Provide the [x, y] coordinate of the cell's center where the given text is located.  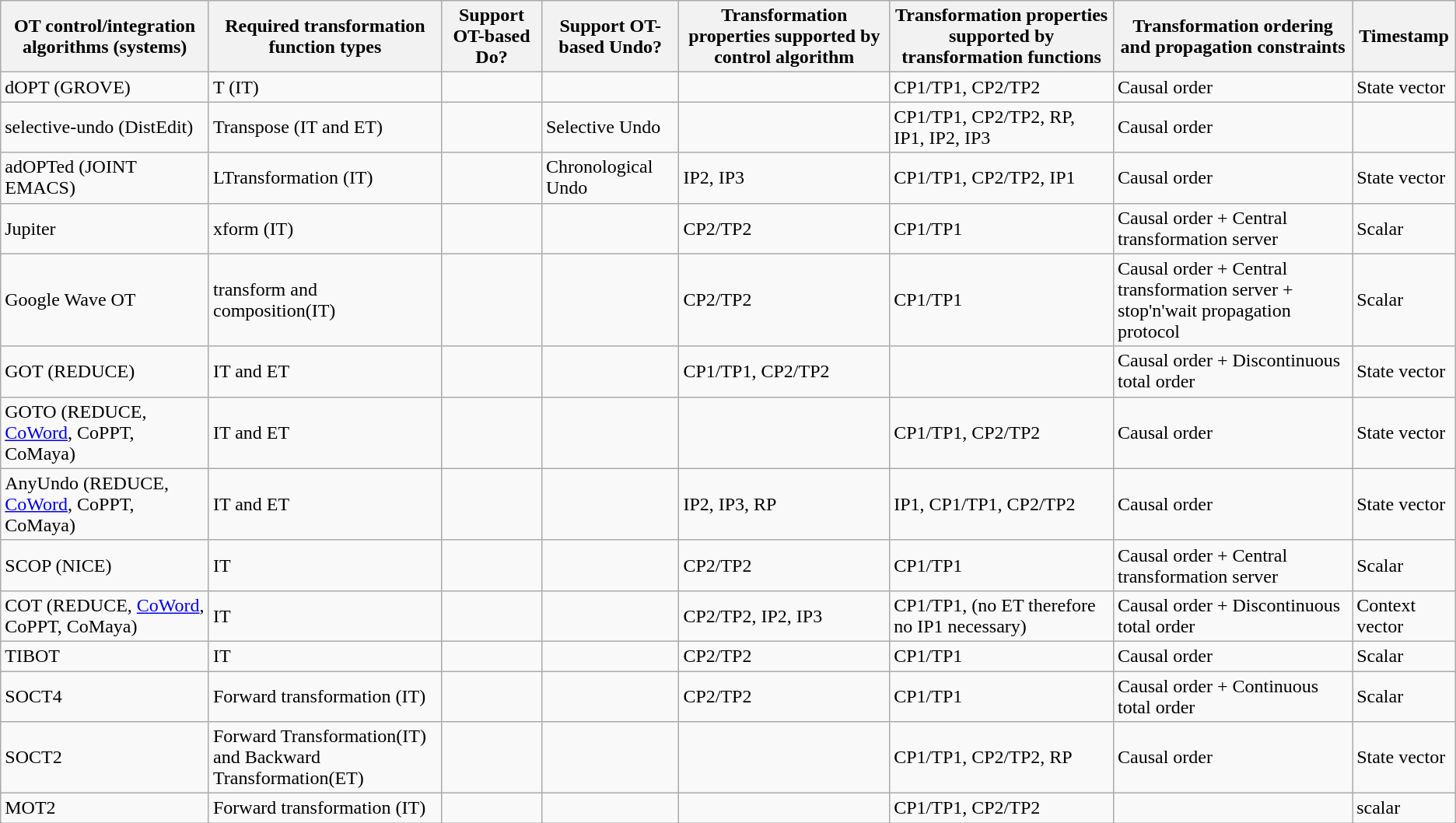
CP1/TP1, CP2/TP2, RP, IP1, IP2, IP3 [1002, 128]
adOPTed (JOINT EMACS) [105, 177]
TIBOT [105, 656]
SCOP (NICE) [105, 565]
Support OT-based Do? [492, 37]
MOT2 [105, 808]
CP2/TP2, IP2, IP3 [784, 616]
OT control/integration algorithms (systems) [105, 37]
T (IT) [325, 87]
xform (IT) [325, 229]
Support OT-based Undo? [610, 37]
Google Wave OT [105, 300]
Transpose (IT and ET) [325, 128]
IP2, IP3, RP [784, 504]
Timestamp [1405, 37]
IP2, IP3 [784, 177]
Jupiter [105, 229]
Transformation properties supported by transformation functions [1002, 37]
Causal order + Continuous total order [1232, 695]
Forward Transformation(IT) and Backward Transformation(ET) [325, 758]
transform and composition(IT) [325, 300]
Chronological Undo [610, 177]
dOPT (GROVE) [105, 87]
AnyUndo (REDUCE, CoWord, CoPPT, CoMaya) [105, 504]
scalar [1405, 808]
SOCT2 [105, 758]
COT (REDUCE, CoWord, CoPPT, CoMaya) [105, 616]
Causal order + Central transformation server + stop'n'wait propagation protocol [1232, 300]
Transformation properties supported by control algorithm [784, 37]
Context vector [1405, 616]
SOCT4 [105, 695]
LTransformation (IT) [325, 177]
GOT (REDUCE) [105, 372]
GOTO (REDUCE, CoWord, CoPPT, CoMaya) [105, 433]
selective-undo (DistEdit) [105, 128]
CP1/TP1, CP2/TP2, RP [1002, 758]
CP1/TP1, CP2/TP2, IP1 [1002, 177]
Selective Undo [610, 128]
Required transformation function types [325, 37]
IP1, CP1/TP1, CP2/TP2 [1002, 504]
Transformation ordering and propagation constraints [1232, 37]
CP1/TP1, (no ET therefore no IP1 necessary) [1002, 616]
